Determine the (x, y) coordinate at the center of the cell enclosing the given text.  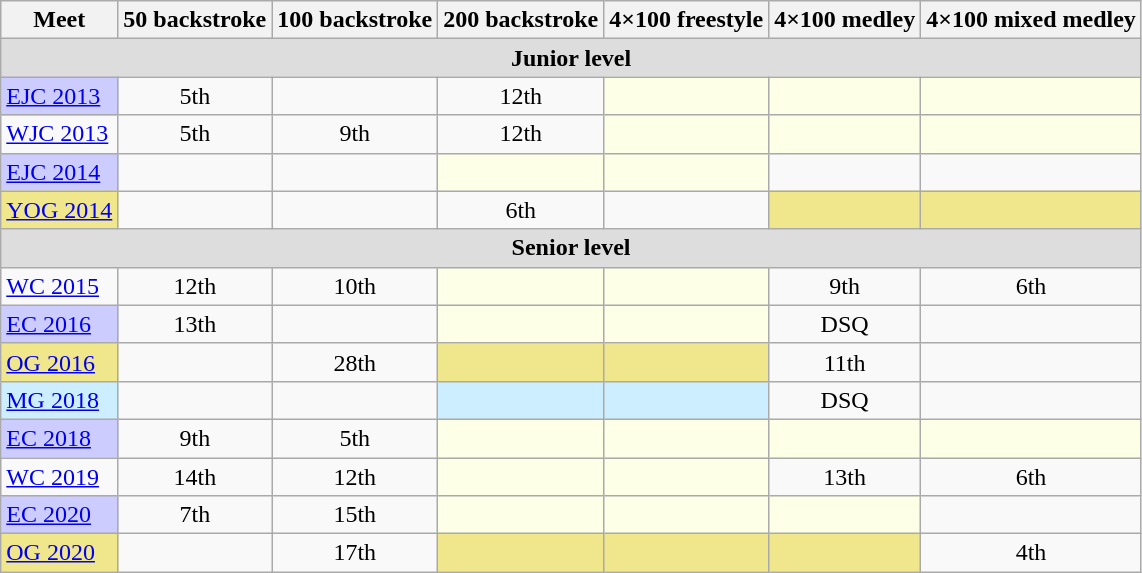
17th (355, 553)
11th (845, 362)
4×100 medley (845, 20)
WC 2019 (60, 477)
Senior level (572, 248)
OG 2020 (60, 553)
14th (195, 477)
WC 2015 (60, 286)
EJC 2013 (60, 96)
EJC 2014 (60, 172)
EC 2018 (60, 438)
7th (195, 515)
100 backstroke (355, 20)
4×100 freestyle (686, 20)
Junior level (572, 58)
Meet (60, 20)
MG 2018 (60, 400)
15th (355, 515)
28th (355, 362)
50 backstroke (195, 20)
4×100 mixed medley (1032, 20)
10th (355, 286)
EC 2020 (60, 515)
200 backstroke (521, 20)
YOG 2014 (60, 210)
EC 2016 (60, 324)
WJC 2013 (60, 134)
OG 2016 (60, 362)
4th (1032, 553)
